Detect which cell encompasses the target text, then output its (x, y) center coordinate. 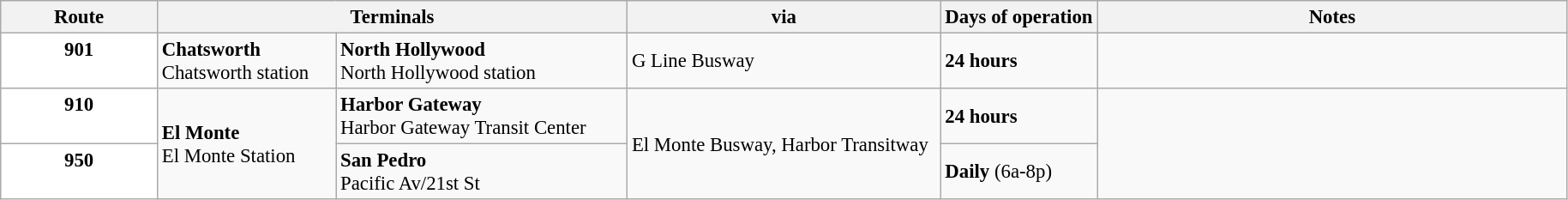
ChatsworthChatsworth station (246, 62)
Daily (6a-8p) (1018, 172)
El MonteEl Monte Station (246, 144)
Route (79, 17)
910 (79, 117)
San PedroPacific Av/21st St (482, 172)
North HollywoodNorth Hollywood station (482, 62)
Notes (1332, 17)
Days of operation (1018, 17)
El Monte Busway, Harbor Transitway (784, 144)
G Line Busway (784, 62)
via (784, 17)
Terminals (392, 17)
901 (79, 62)
950 (79, 172)
Harbor GatewayHarbor Gateway Transit Center (482, 117)
